Scan for the cell matching the given text and deliver its [X, Y] coordinate at center. 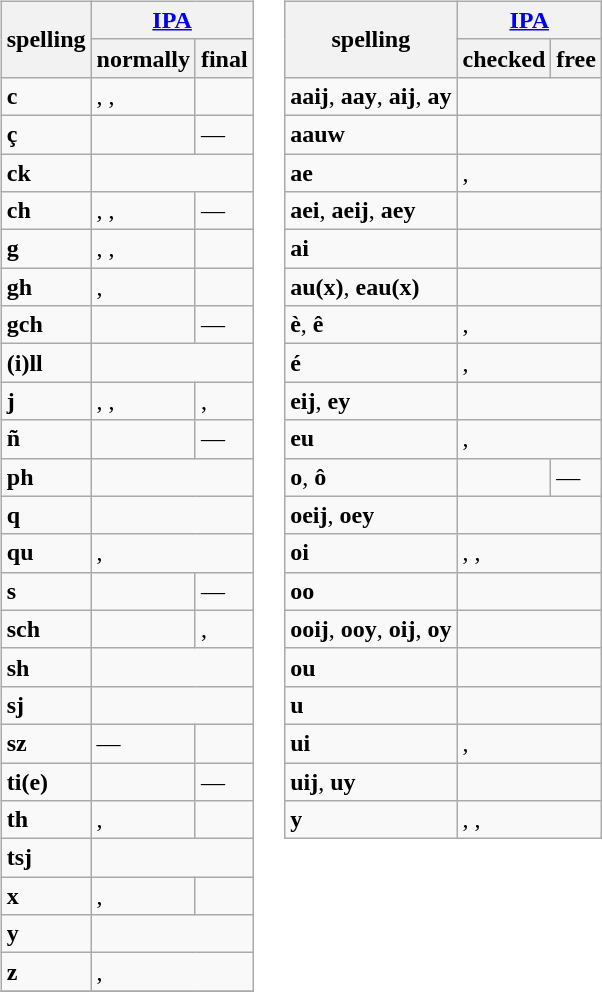
aaij, aay, aij, ay [371, 96]
sj [46, 705]
ph [46, 477]
au(x), eau(x) [371, 287]
uij, uy [371, 781]
ui [371, 743]
ñ [46, 439]
ck [46, 173]
è, ê [371, 325]
final [224, 58]
u [371, 705]
aei, aeij, aey [371, 211]
ai [371, 249]
normally [143, 58]
(i)ll [46, 363]
ç [46, 134]
c [46, 96]
gh [46, 287]
x [46, 896]
oeij, oey [371, 515]
gch [46, 325]
checked [504, 58]
q [46, 515]
qu [46, 553]
ch [46, 211]
eu [371, 439]
eij, ey [371, 401]
s [46, 591]
sh [46, 667]
ae [371, 173]
ti(e) [46, 781]
ou [371, 667]
j [46, 401]
o, ô [371, 477]
z [46, 972]
free [576, 58]
oo [371, 591]
aauw [371, 134]
g [46, 249]
tsj [46, 858]
th [46, 820]
oi [371, 553]
é [371, 363]
ooij, ooy, oij, oy [371, 629]
sz [46, 743]
sch [46, 629]
